Pinpoint the cell where the given text exists, returning its [x, y] midpoint coordinate. 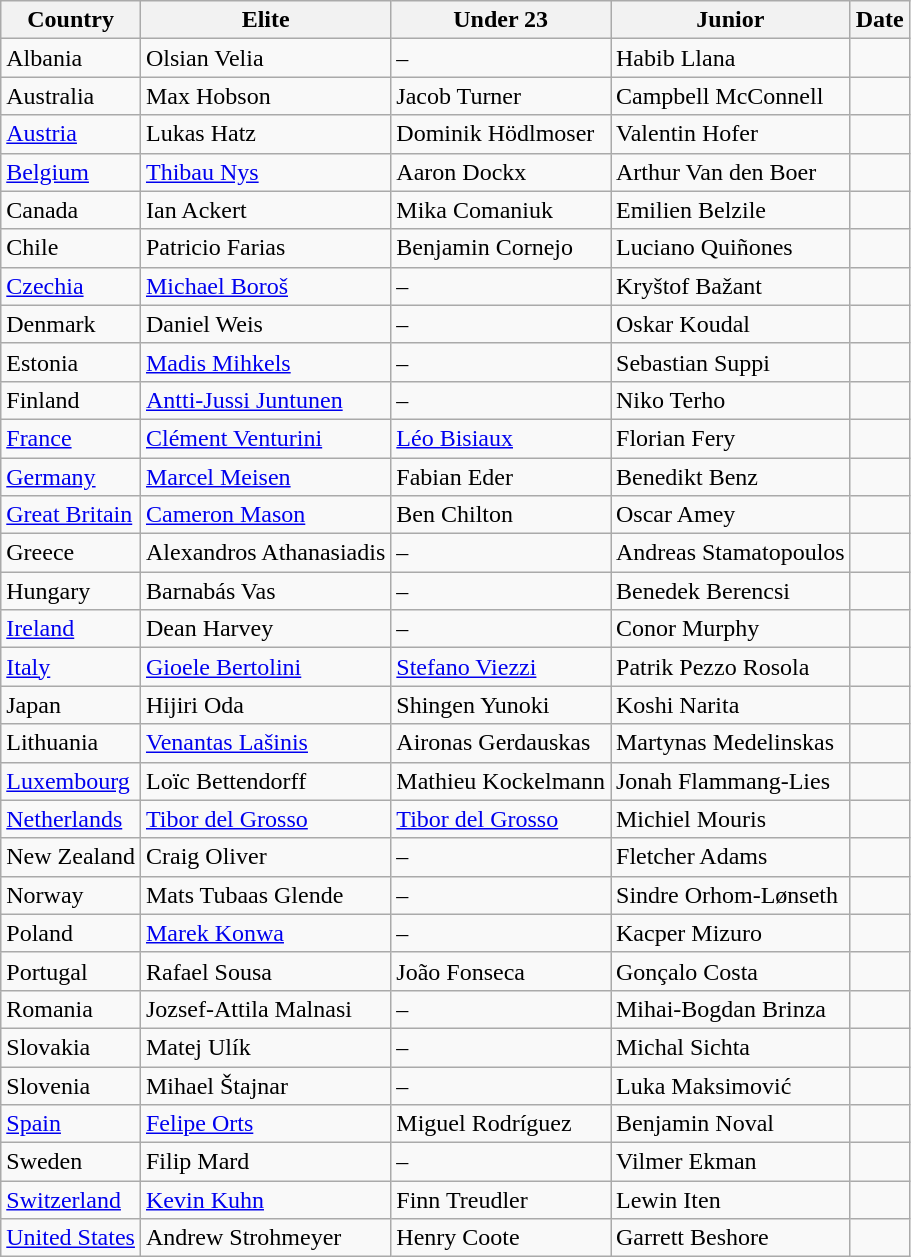
Ireland [71, 629]
Ian Ackert [265, 210]
Switzerland [71, 1200]
Junior [730, 20]
Hijiri Oda [265, 705]
Henry Coote [501, 1238]
Romania [71, 1009]
Michael Boroš [265, 286]
Mats Tubaas Glende [265, 895]
Benjamin Cornejo [501, 248]
Matej Ulík [265, 1047]
Venantas Lašinis [265, 743]
Jacob Turner [501, 96]
Rafael Sousa [265, 971]
Mathieu Kockelmann [501, 781]
Portugal [71, 971]
Dominik Hödlmoser [501, 134]
Jozsef-Attila Malnasi [265, 1009]
Japan [71, 705]
Cameron Mason [265, 515]
Andreas Stamatopoulos [730, 553]
Craig Oliver [265, 857]
Daniel Weis [265, 324]
Conor Murphy [730, 629]
Kacper Mizuro [730, 933]
Lukas Hatz [265, 134]
Albania [71, 58]
Olsian Velia [265, 58]
Kryštof Bažant [730, 286]
Andrew Strohmeyer [265, 1238]
Kevin Kuhn [265, 1200]
Poland [71, 933]
Max Hobson [265, 96]
Date [880, 20]
Niko Terho [730, 400]
Florian Fery [730, 438]
New Zealand [71, 857]
Dean Harvey [265, 629]
Luciano Quiñones [730, 248]
Felipe Orts [265, 1124]
Thibau Nys [265, 172]
Mihai-Bogdan Brinza [730, 1009]
Antti-Jussi Juntunen [265, 400]
Spain [71, 1124]
Gioele Bertolini [265, 667]
Sweden [71, 1162]
Luka Maksimović [730, 1085]
Léo Bisiaux [501, 438]
France [71, 438]
Arthur Van den Boer [730, 172]
Fabian Eder [501, 477]
Ben Chilton [501, 515]
Michiel Mouris [730, 819]
Greece [71, 553]
Campbell McConnell [730, 96]
Patrik Pezzo Rosola [730, 667]
Chile [71, 248]
Michal Sichta [730, 1047]
Hungary [71, 591]
Slovenia [71, 1085]
Finland [71, 400]
Australia [71, 96]
Benedikt Benz [730, 477]
Mihael Štajnar [265, 1085]
Valentin Hofer [730, 134]
Barnabás Vas [265, 591]
Oscar Amey [730, 515]
Clément Venturini [265, 438]
Oskar Koudal [730, 324]
Garrett Beshore [730, 1238]
Marek Konwa [265, 933]
Finn Treudler [501, 1200]
Fletcher Adams [730, 857]
Czechia [71, 286]
Elite [265, 20]
Austria [71, 134]
Denmark [71, 324]
Under 23 [501, 20]
Martynas Medelinskas [730, 743]
Jonah Flammang-Lies [730, 781]
Lithuania [71, 743]
Mika Comaniuk [501, 210]
Benedek Berencsi [730, 591]
Loïc Bettendorff [265, 781]
Shingen Yunoki [501, 705]
Habib Llana [730, 58]
João Fonseca [501, 971]
Slovakia [71, 1047]
Country [71, 20]
Netherlands [71, 819]
Filip Mard [265, 1162]
Marcel Meisen [265, 477]
Emilien Belzile [730, 210]
Great Britain [71, 515]
Germany [71, 477]
Belgium [71, 172]
Canada [71, 210]
Madis Mihkels [265, 362]
Miguel Rodríguez [501, 1124]
Aaron Dockx [501, 172]
Gonçalo Costa [730, 971]
Sebastian Suppi [730, 362]
Lewin Iten [730, 1200]
Norway [71, 895]
Benjamin Noval [730, 1124]
Sindre Orhom-Lønseth [730, 895]
Aironas Gerdauskas [501, 743]
Patricio Farias [265, 248]
Vilmer Ekman [730, 1162]
United States [71, 1238]
Koshi Narita [730, 705]
Alexandros Athanasiadis [265, 553]
Luxembourg [71, 781]
Estonia [71, 362]
Stefano Viezzi [501, 667]
Italy [71, 667]
